Pinpoint the cell where the given text exists, returning its [x, y] midpoint coordinate. 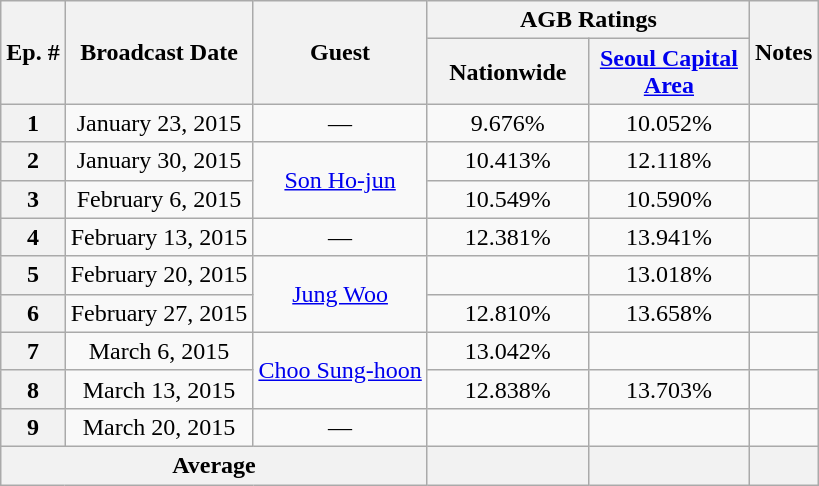
March 6, 2015 [159, 351]
10.413% [508, 161]
Notes [783, 52]
4 [33, 237]
March 13, 2015 [159, 389]
12.838% [508, 389]
13.703% [668, 389]
8 [33, 389]
Guest [340, 52]
12.381% [508, 237]
12.810% [508, 313]
10.052% [668, 123]
Ep. # [33, 52]
Broadcast Date [159, 52]
Seoul Capital Area [668, 72]
2 [33, 161]
13.658% [668, 313]
3 [33, 199]
13.018% [668, 275]
January 23, 2015 [159, 123]
Choo Sung-hoon [340, 370]
7 [33, 351]
February 13, 2015 [159, 237]
Average [214, 465]
March 20, 2015 [159, 427]
February 20, 2015 [159, 275]
Nationwide [508, 72]
10.549% [508, 199]
February 6, 2015 [159, 199]
5 [33, 275]
9 [33, 427]
Jung Woo [340, 294]
13.941% [668, 237]
AGB Ratings [588, 20]
Son Ho-jun [340, 180]
10.590% [668, 199]
6 [33, 313]
9.676% [508, 123]
12.118% [668, 161]
13.042% [508, 351]
February 27, 2015 [159, 313]
1 [33, 123]
January 30, 2015 [159, 161]
